Find where the given text appears and provide that cell's center as (X, Y) coordinate. 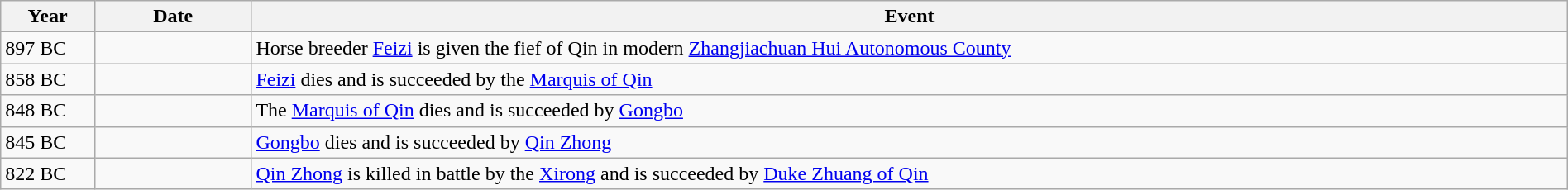
Event (910, 17)
897 BC (48, 48)
Year (48, 17)
Gongbo dies and is succeeded by Qin Zhong (910, 142)
822 BC (48, 173)
848 BC (48, 111)
858 BC (48, 79)
Qin Zhong is killed in battle by the Xirong and is succeeded by Duke Zhuang of Qin (910, 173)
Date (172, 17)
The Marquis of Qin dies and is succeeded by Gongbo (910, 111)
Horse breeder Feizi is given the fief of Qin in modern Zhangjiachuan Hui Autonomous County (910, 48)
845 BC (48, 142)
Feizi dies and is succeeded by the Marquis of Qin (910, 79)
